Locate the cell with the specified text and output its (X, Y) center coordinate. 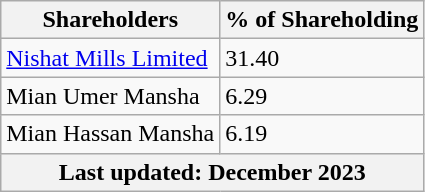
31.40 (322, 58)
Mian Hassan Mansha (110, 134)
6.29 (322, 96)
% of Shareholding (322, 20)
Nishat Mills Limited (110, 58)
Last updated: December 2023 (212, 172)
6.19 (322, 134)
Mian Umer Mansha (110, 96)
Shareholders (110, 20)
